Search for the cell housing the specified text and yield its (x, y) center coordinate. 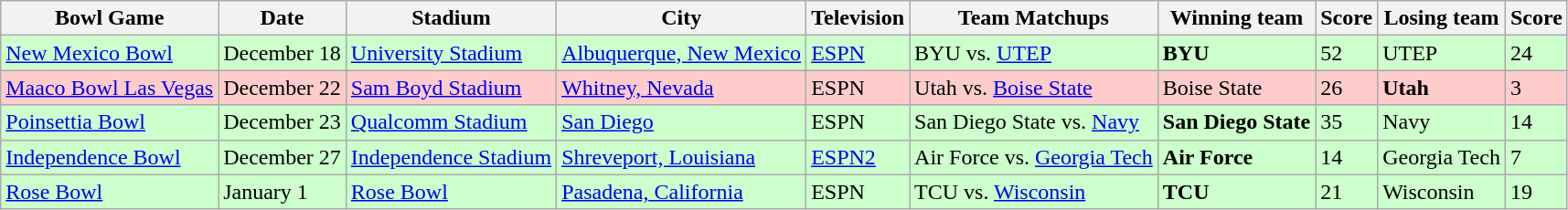
January 1 (283, 192)
Stadium (451, 18)
University Stadium (451, 53)
Poinsettia Bowl (110, 122)
Maaco Bowl Las Vegas (110, 88)
Boise State (1236, 88)
Winning team (1236, 18)
26 (1347, 88)
52 (1347, 53)
Date (283, 18)
Georgia Tech (1442, 157)
San Diego State (1236, 122)
Navy (1442, 122)
Bowl Game (110, 18)
Pasadena, California (682, 192)
24 (1536, 53)
Television (858, 18)
Wisconsin (1442, 192)
19 (1536, 192)
Utah (1442, 88)
TCU (1236, 192)
Air Force (1236, 157)
Independence Stadium (451, 157)
December 18 (283, 53)
UTEP (1442, 53)
ESPN2 (858, 157)
Shreveport, Louisiana (682, 157)
December 22 (283, 88)
Losing team (1442, 18)
3 (1536, 88)
San Diego State vs. Navy (1034, 122)
December 23 (283, 122)
New Mexico Bowl (110, 53)
Whitney, Nevada (682, 88)
7 (1536, 157)
TCU vs. Wisconsin (1034, 192)
December 27 (283, 157)
Air Force vs. Georgia Tech (1034, 157)
City (682, 18)
BYU (1236, 53)
Independence Bowl (110, 157)
Team Matchups (1034, 18)
Albuquerque, New Mexico (682, 53)
BYU vs. UTEP (1034, 53)
Sam Boyd Stadium (451, 88)
21 (1347, 192)
Utah vs. Boise State (1034, 88)
San Diego (682, 122)
35 (1347, 122)
Qualcomm Stadium (451, 122)
